Find where the given text appears and provide that cell's center as [X, Y] coordinate. 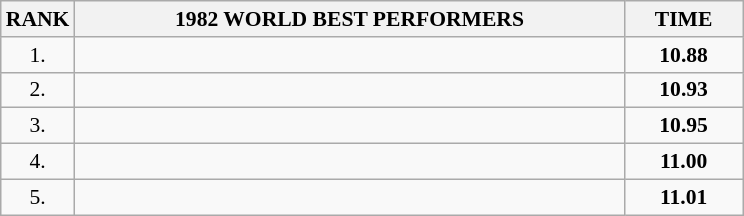
RANK [38, 19]
10.93 [684, 90]
2. [38, 90]
1982 WORLD BEST PERFORMERS [349, 19]
11.00 [684, 162]
10.88 [684, 55]
5. [38, 197]
1. [38, 55]
4. [38, 162]
10.95 [684, 126]
TIME [684, 19]
3. [38, 126]
11.01 [684, 197]
